For the text-containing cell, return its midpoint in [x, y] coordinate format. 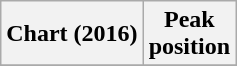
Chart (2016) [72, 34]
Peakposition [189, 34]
